Extract the (x, y) coordinate from the center of the cell holding the provided text.  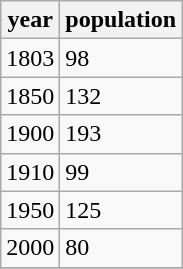
1850 (30, 96)
132 (121, 96)
population (121, 20)
125 (121, 210)
1900 (30, 134)
193 (121, 134)
year (30, 20)
1803 (30, 58)
1910 (30, 172)
1950 (30, 210)
98 (121, 58)
2000 (30, 248)
99 (121, 172)
80 (121, 248)
